Pinpoint the cell where the given text exists, returning its (X, Y) midpoint coordinate. 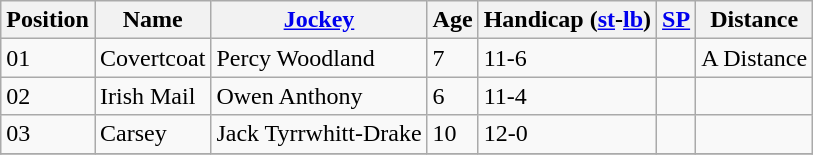
Handicap (st-lb) (567, 20)
02 (48, 96)
A Distance (754, 58)
Covertcoat (152, 58)
Owen Anthony (319, 96)
Jack Tyrrwhitt-Drake (319, 134)
Distance (754, 20)
03 (48, 134)
Carsey (152, 134)
7 (452, 58)
12-0 (567, 134)
SP (676, 20)
Name (152, 20)
6 (452, 96)
Jockey (319, 20)
11-6 (567, 58)
Irish Mail (152, 96)
Age (452, 20)
Position (48, 20)
Percy Woodland (319, 58)
01 (48, 58)
11-4 (567, 96)
10 (452, 134)
